Scan for the cell matching the given text and deliver its [x, y] coordinate at center. 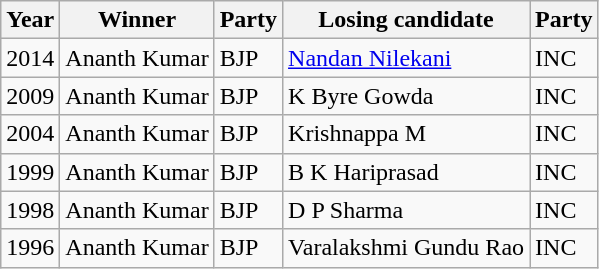
Winner [137, 20]
1998 [30, 210]
1996 [30, 248]
Losing candidate [406, 20]
Krishnappa M [406, 134]
2014 [30, 58]
2009 [30, 96]
1999 [30, 172]
Year [30, 20]
2004 [30, 134]
Varalakshmi Gundu Rao [406, 248]
K Byre Gowda [406, 96]
Nandan Nilekani [406, 58]
B K Hariprasad [406, 172]
D P Sharma [406, 210]
